Detect which cell encompasses the target text, then output its [X, Y] center coordinate. 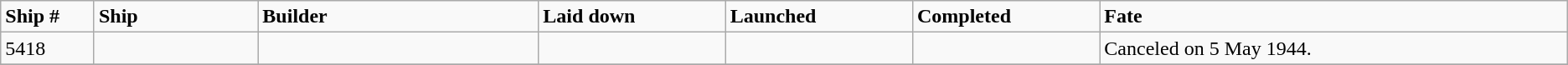
Laid down [632, 17]
Canceled on 5 May 1944. [1333, 48]
Fate [1333, 17]
Ship # [48, 17]
Launched [819, 17]
Ship [176, 17]
5418 [48, 48]
Builder [399, 17]
Completed [1005, 17]
